For the text-containing cell, return its midpoint in (x, y) coordinate format. 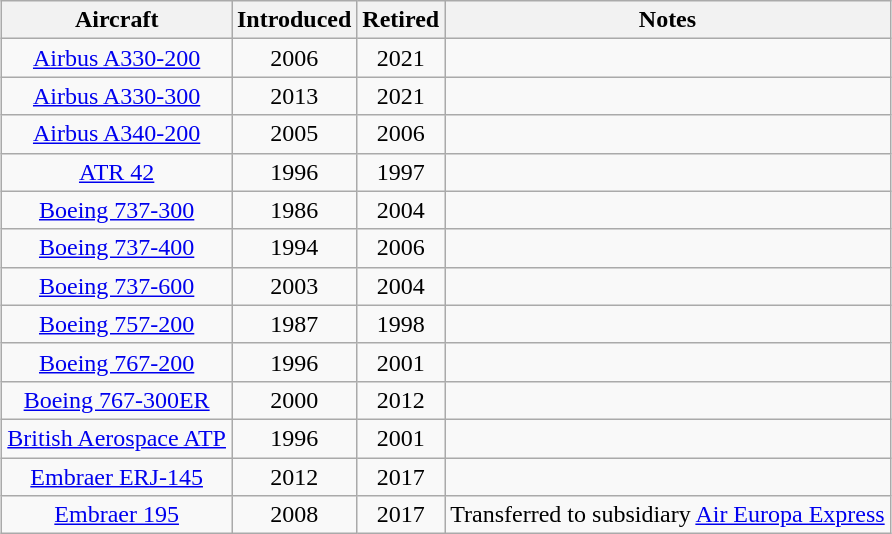
2008 (294, 515)
Boeing 737-300 (117, 210)
Airbus A330-300 (117, 96)
Transferred to subsidiary Air Europa Express (668, 515)
2000 (294, 400)
1997 (401, 172)
ATR 42 (117, 172)
Aircraft (117, 20)
Embraer ERJ-145 (117, 477)
Embraer 195 (117, 515)
Retired (401, 20)
2013 (294, 96)
1986 (294, 210)
British Aerospace ATP (117, 438)
Boeing 737-600 (117, 286)
Boeing 737-400 (117, 248)
Airbus A340-200 (117, 134)
Introduced (294, 20)
Boeing 767-200 (117, 362)
2003 (294, 286)
Boeing 767-300ER (117, 400)
1987 (294, 324)
2005 (294, 134)
1994 (294, 248)
Airbus A330-200 (117, 58)
1998 (401, 324)
Notes (668, 20)
Boeing 757-200 (117, 324)
